Provide the (X, Y) coordinate of the cell's center where the given text is located.  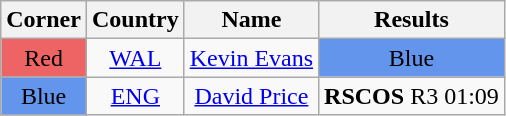
Kevin Evans (251, 58)
ENG (135, 96)
Results (412, 20)
WAL (135, 58)
Country (135, 20)
Corner (44, 20)
RSCOS R3 01:09 (412, 96)
Name (251, 20)
David Price (251, 96)
Red (44, 58)
